Find where the given text appears and provide that cell's center as (X, Y) coordinate. 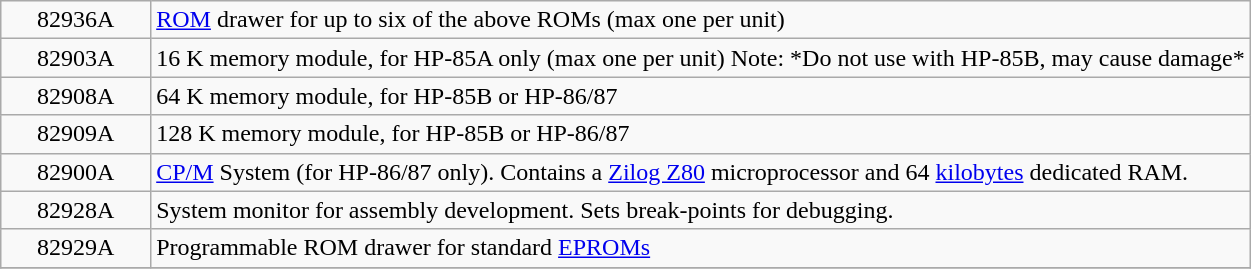
CP/M System (for HP-86/87 only). Contains a Zilog Z80 microprocessor and 64 kilobytes dedicated RAM. (701, 172)
82908A (76, 96)
82900A (76, 172)
82909A (76, 134)
ROM drawer for up to six of the above ROMs (max one per unit) (701, 20)
128 K memory module, for HP-85B or HP-86/87 (701, 134)
Programmable ROM drawer for standard EPROMs (701, 248)
82936A (76, 20)
82903A (76, 58)
64 K memory module, for HP-85B or HP-86/87 (701, 96)
16 K memory module, for HP-85A only (max one per unit) Note: *Do not use with HP-85B, may cause damage* (701, 58)
82929A (76, 248)
System monitor for assembly development. Sets break-points for debugging. (701, 210)
82928A (76, 210)
